Identify which cell holds the provided text, then report its (x, y) central coordinate. 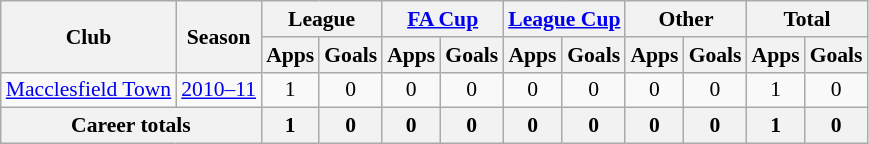
League Cup (564, 19)
Other (686, 19)
2010–11 (218, 90)
Total (806, 19)
FA Cup (442, 19)
Career totals (131, 126)
Macclesfield Town (88, 90)
Season (218, 36)
League (322, 19)
Club (88, 36)
